Locate the cell with the specified text and output its [x, y] center coordinate. 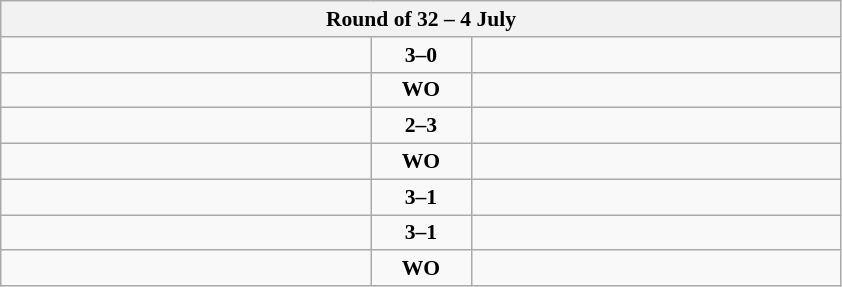
Round of 32 – 4 July [421, 19]
3–0 [421, 55]
2–3 [421, 126]
